Return [X, Y] of the center of cell containing provided text 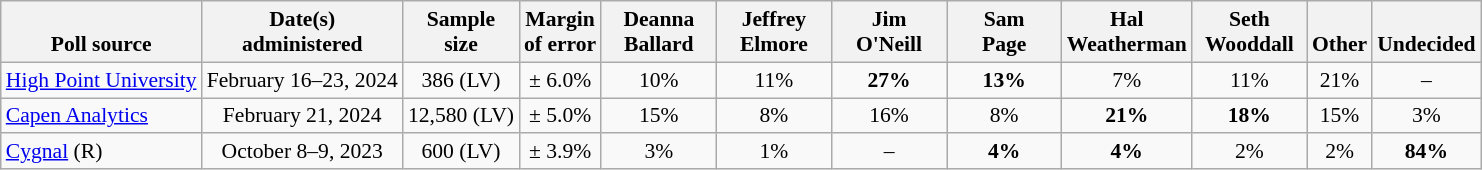
± 6.0% [560, 80]
7% [1127, 80]
13% [1004, 80]
10% [658, 80]
Cygnal (R) [102, 152]
600 (LV) [461, 152]
October 8–9, 2023 [302, 152]
84% [1426, 152]
1% [774, 152]
SethWooddall [1250, 32]
High Point University [102, 80]
Capen Analytics [102, 116]
± 3.9% [560, 152]
Poll source [102, 32]
Marginof error [560, 32]
February 21, 2024 [302, 116]
Samplesize [461, 32]
SamPage [1004, 32]
February 16–23, 2024 [302, 80]
Undecided [1426, 32]
12,580 (LV) [461, 116]
18% [1250, 116]
DeannaBallard [658, 32]
386 (LV) [461, 80]
HalWeatherman [1127, 32]
JimO'Neill [888, 32]
Date(s)administered [302, 32]
± 5.0% [560, 116]
16% [888, 116]
JeffreyElmore [774, 32]
27% [888, 80]
Other [1340, 32]
